Find where the given text appears and provide that cell's center as (X, Y) coordinate. 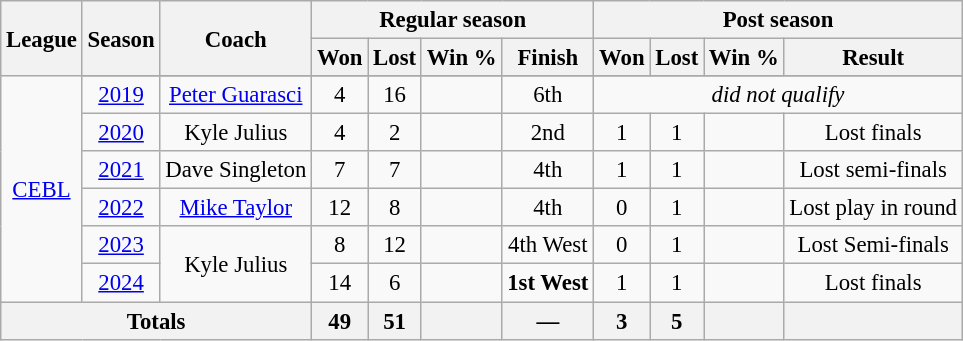
2nd (548, 133)
Result (873, 58)
Post season (778, 20)
CEBL (42, 189)
Coach (236, 38)
Dave Singleton (236, 170)
Mike Taylor (236, 208)
did not qualify (778, 95)
— (548, 321)
Lost Semi-finals (873, 245)
Totals (156, 321)
49 (340, 321)
Lost play in round (873, 208)
1st West (548, 283)
6th (548, 95)
2021 (121, 170)
3 (622, 321)
2022 (121, 208)
2 (395, 133)
Regular season (453, 20)
Peter Guarasci (236, 95)
Finish (548, 58)
2024 (121, 283)
16 (395, 95)
2023 (121, 245)
2020 (121, 133)
4th West (548, 245)
Lost semi-finals (873, 170)
League (42, 38)
2019 (121, 95)
Season (121, 38)
6 (395, 283)
14 (340, 283)
5 (677, 321)
51 (395, 321)
